Provide the [x, y] coordinate of the cell's center where the given text is located.  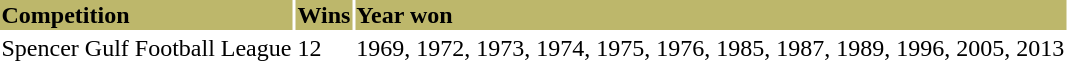
Year won [710, 15]
Wins [324, 15]
Competition [146, 15]
